Detect which cell encompasses the target text, then output its [x, y] center coordinate. 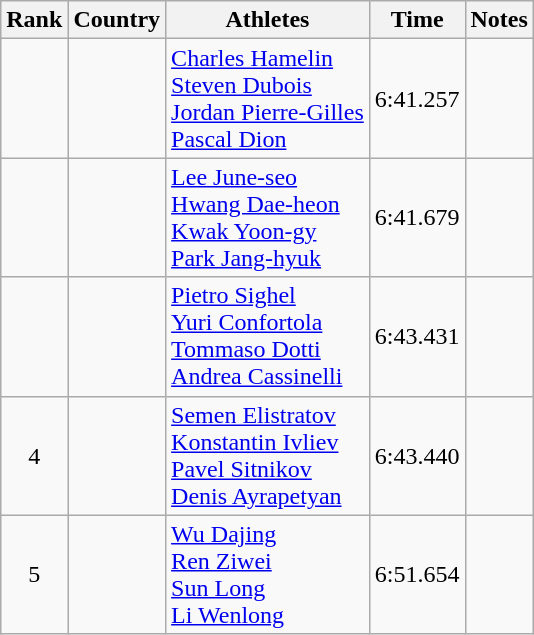
6:43.431 [417, 336]
Rank [34, 20]
5 [34, 574]
Lee June-seoHwang Dae-heonKwak Yoon-gyPark Jang-hyuk [268, 218]
Charles HamelinSteven DuboisJordan Pierre-GillesPascal Dion [268, 98]
4 [34, 456]
Country [117, 20]
6:41.679 [417, 218]
Pietro SighelYuri ConfortolaTommaso DottiAndrea Cassinelli [268, 336]
Athletes [268, 20]
Semen ElistratovKonstantin IvlievPavel SitnikovDenis Ayrapetyan [268, 456]
6:41.257 [417, 98]
Time [417, 20]
6:51.654 [417, 574]
6:43.440 [417, 456]
Wu DajingRen ZiweiSun LongLi Wenlong [268, 574]
Notes [499, 20]
